Identify which cell holds the provided text, then report its [X, Y] central coordinate. 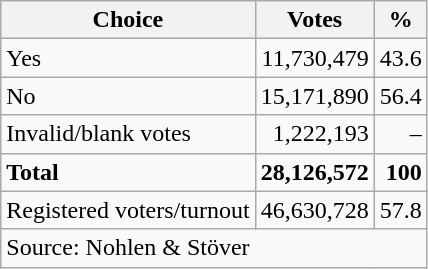
100 [400, 172]
15,171,890 [314, 96]
57.8 [400, 210]
No [128, 96]
– [400, 134]
28,126,572 [314, 172]
Total [128, 172]
46,630,728 [314, 210]
Yes [128, 58]
11,730,479 [314, 58]
Votes [314, 20]
1,222,193 [314, 134]
56.4 [400, 96]
% [400, 20]
Registered voters/turnout [128, 210]
Source: Nohlen & Stöver [214, 248]
Invalid/blank votes [128, 134]
43.6 [400, 58]
Choice [128, 20]
